Return the (x, y) coordinate for the center point of the cell that contains the specified text.  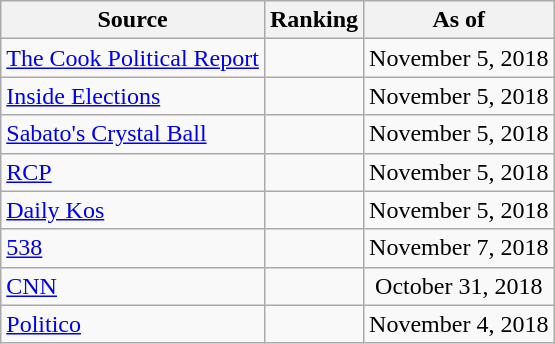
Daily Kos (133, 210)
RCP (133, 172)
As of (459, 20)
Politico (133, 324)
Sabato's Crystal Ball (133, 134)
Inside Elections (133, 96)
November 7, 2018 (459, 248)
Source (133, 20)
Ranking (314, 20)
November 4, 2018 (459, 324)
The Cook Political Report (133, 58)
CNN (133, 286)
538 (133, 248)
October 31, 2018 (459, 286)
